Capture the cell that displays the provided text and extract its [x, y] central coordinate. 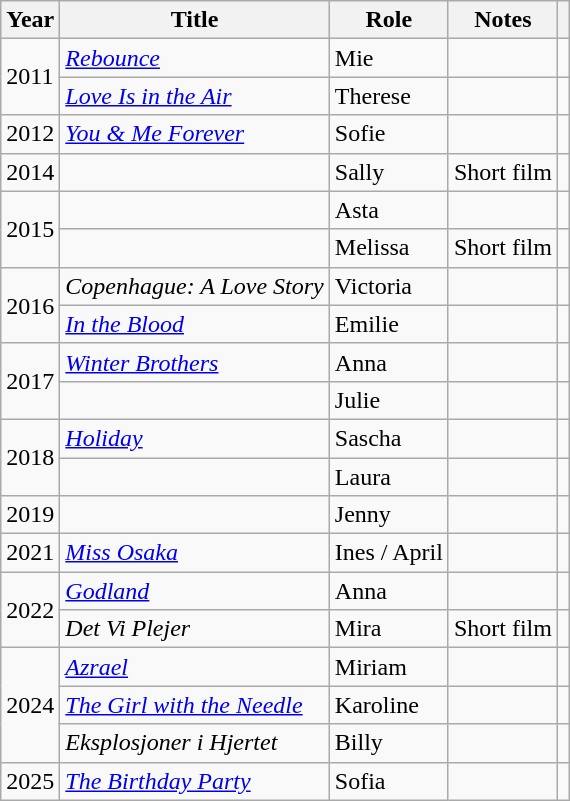
Sofia [388, 781]
Sally [388, 172]
2017 [30, 381]
Eksplosjoner i Hjertet [194, 743]
Notes [502, 20]
Det Vi Plejer [194, 629]
2012 [30, 134]
2011 [30, 77]
2019 [30, 515]
Love Is in the Air [194, 96]
Julie [388, 400]
Victoria [388, 286]
The Birthday Party [194, 781]
Year [30, 20]
2022 [30, 610]
2024 [30, 705]
Melissa [388, 248]
Winter Brothers [194, 362]
Jenny [388, 515]
Ines / April [388, 553]
2015 [30, 229]
Mie [388, 58]
Copenhague: A Love Story [194, 286]
Rebounce [194, 58]
Mira [388, 629]
2016 [30, 305]
The Girl with the Needle [194, 705]
Karoline [388, 705]
Emilie [388, 324]
2014 [30, 172]
Role [388, 20]
Asta [388, 210]
Therese [388, 96]
Miss Osaka [194, 553]
Azrael [194, 667]
In the Blood [194, 324]
2025 [30, 781]
Title [194, 20]
Godland [194, 591]
Miriam [388, 667]
2021 [30, 553]
Laura [388, 477]
You & Me Forever [194, 134]
2018 [30, 457]
Holiday [194, 438]
Billy [388, 743]
Sascha [388, 438]
Sofie [388, 134]
